Identify which cell holds the provided text, then report its [x, y] central coordinate. 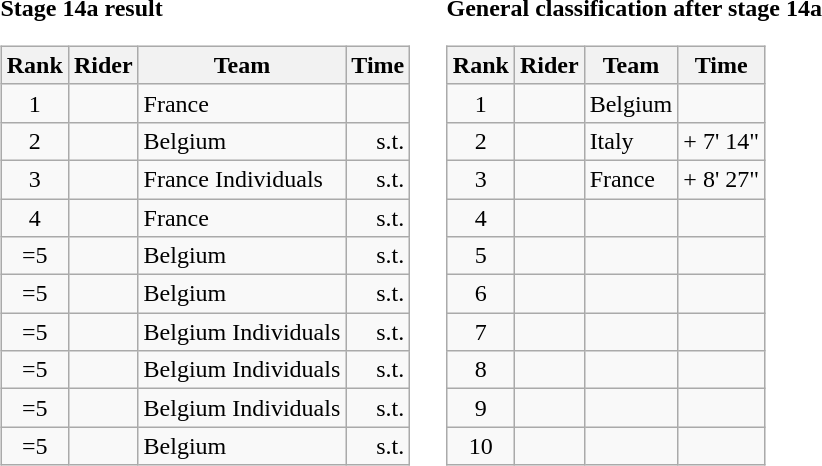
Italy [631, 141]
8 [480, 370]
5 [480, 256]
9 [480, 408]
7 [480, 332]
10 [480, 446]
6 [480, 294]
France Individuals [242, 179]
+ 8' 27" [722, 179]
+ 7' 14" [722, 141]
